Determine the [X, Y] coordinate at the center of the cell enclosing the given text.  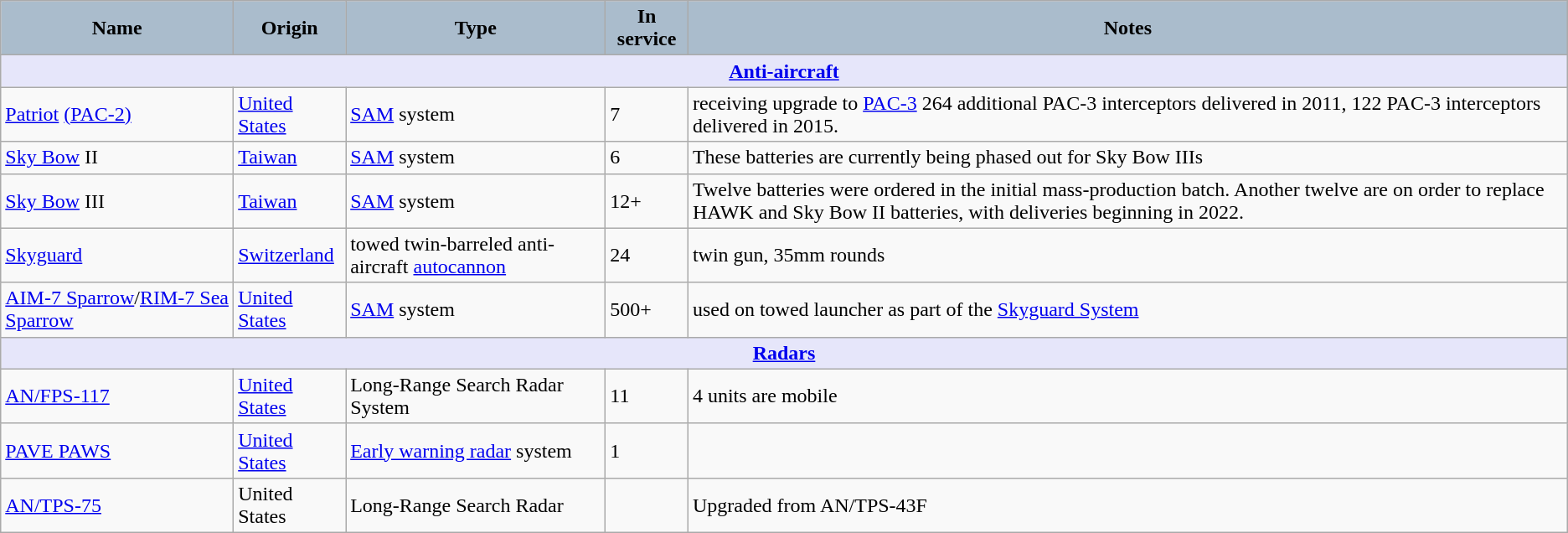
Type [476, 28]
used on towed launcher as part of the Skyguard System [1127, 310]
11 [647, 396]
Long-Range Search Radar [476, 505]
twin gun, 35mm rounds [1127, 255]
receiving upgrade to PAC-3 264 additional PAC-3 interceptors delivered in 2011, 122 PAC-3 interceptors delivered in 2015. [1127, 114]
Notes [1127, 28]
Anti-aircraft [784, 71]
1 [647, 451]
Early warning radar system [476, 451]
Sky Bow III [117, 201]
7 [647, 114]
AN/TPS-75 [117, 505]
12+ [647, 201]
24 [647, 255]
Radars [784, 353]
towed twin-barreled anti-aircraft autocannon [476, 255]
Long-Range Search Radar System [476, 396]
Switzerland [290, 255]
Patriot (PAC-2) [117, 114]
Upgraded from AN/TPS-43F [1127, 505]
In service [647, 28]
4 units are mobile [1127, 396]
Origin [290, 28]
AIM-7 Sparrow/RIM-7 Sea Sparrow [117, 310]
PAVE PAWS [117, 451]
These batteries are currently being phased out for Sky Bow IIIs [1127, 158]
Sky Bow II [117, 158]
6 [647, 158]
Name [117, 28]
AN/FPS-117 [117, 396]
Skyguard [117, 255]
500+ [647, 310]
